Determine the [X, Y] coordinate at the center of the cell enclosing the given text.  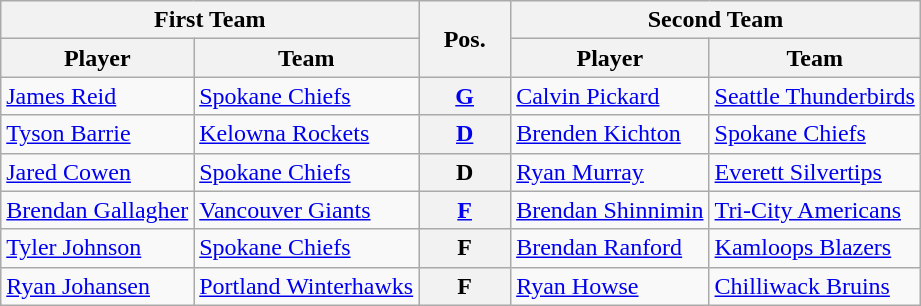
Tyler Johnson [98, 248]
Kelowna Rockets [306, 134]
Jared Cowen [98, 172]
Ryan Johansen [98, 286]
Ryan Murray [610, 172]
Second Team [716, 20]
Chilliwack Bruins [814, 286]
Ryan Howse [610, 286]
Vancouver Giants [306, 210]
G [465, 96]
Calvin Pickard [610, 96]
Brendan Shinnimin [610, 210]
Kamloops Blazers [814, 248]
Tyson Barrie [98, 134]
Brendan Gallagher [98, 210]
Everett Silvertips [814, 172]
Tri-City Americans [814, 210]
Brenden Kichton [610, 134]
Pos. [465, 39]
First Team [210, 20]
Brendan Ranford [610, 248]
Portland Winterhawks [306, 286]
Seattle Thunderbirds [814, 96]
James Reid [98, 96]
